Identify which cell holds the provided text, then report its (x, y) central coordinate. 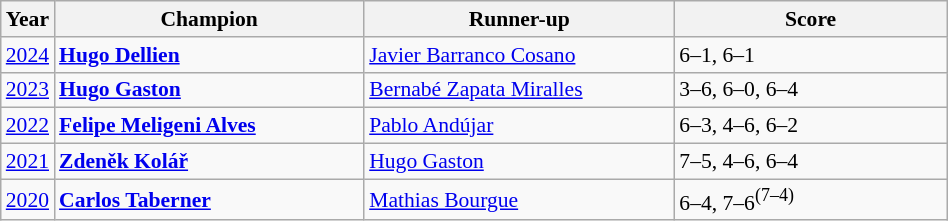
Zdeněk Kolář (209, 162)
6–1, 6–1 (810, 55)
Champion (209, 19)
2024 (28, 55)
Mathias Bourgue (519, 200)
Score (810, 19)
Carlos Taberner (209, 200)
Hugo Dellien (209, 55)
Felipe Meligeni Alves (209, 126)
2022 (28, 126)
2023 (28, 90)
6–3, 4–6, 6–2 (810, 126)
Javier Barranco Cosano (519, 55)
Pablo Andújar (519, 126)
Runner-up (519, 19)
2020 (28, 200)
6–4, 7–6(7–4) (810, 200)
Year (28, 19)
7–5, 4–6, 6–4 (810, 162)
Bernabé Zapata Miralles (519, 90)
2021 (28, 162)
3–6, 6–0, 6–4 (810, 90)
